Return the [X, Y] coordinate for the center point of the cell that contains the specified text.  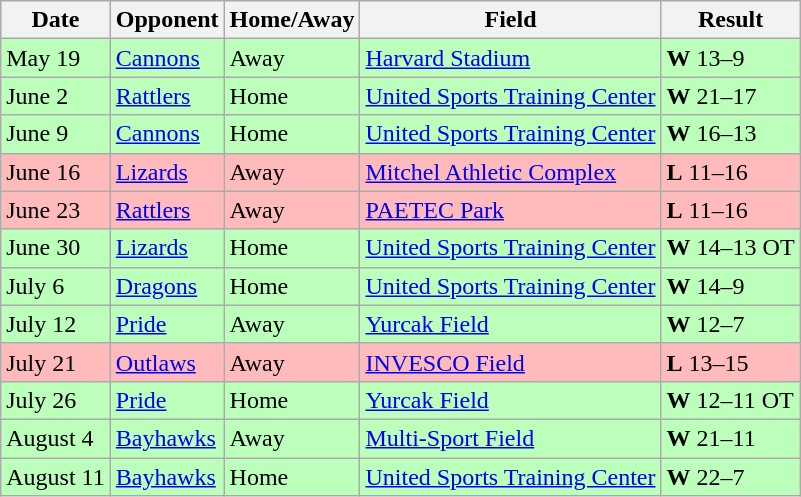
W 14–9 [730, 286]
Outlaws [167, 362]
Dragons [167, 286]
August 11 [56, 477]
W 16–13 [730, 134]
June 30 [56, 248]
June 23 [56, 210]
July 6 [56, 286]
L 13–15 [730, 362]
Opponent [167, 20]
W 13–9 [730, 58]
Home/Away [292, 20]
May 19 [56, 58]
W 22–7 [730, 477]
Multi-Sport Field [510, 438]
Result [730, 20]
July 12 [56, 324]
August 4 [56, 438]
PAETEC Park [510, 210]
W 14–13 OT [730, 248]
June 9 [56, 134]
Mitchel Athletic Complex [510, 172]
Field [510, 20]
INVESCO Field [510, 362]
Harvard Stadium [510, 58]
W 21–17 [730, 96]
July 26 [56, 400]
Date [56, 20]
June 2 [56, 96]
W 12–7 [730, 324]
July 21 [56, 362]
June 16 [56, 172]
W 12–11 OT [730, 400]
W 21–11 [730, 438]
